Capture the cell that displays the provided text and extract its (x, y) central coordinate. 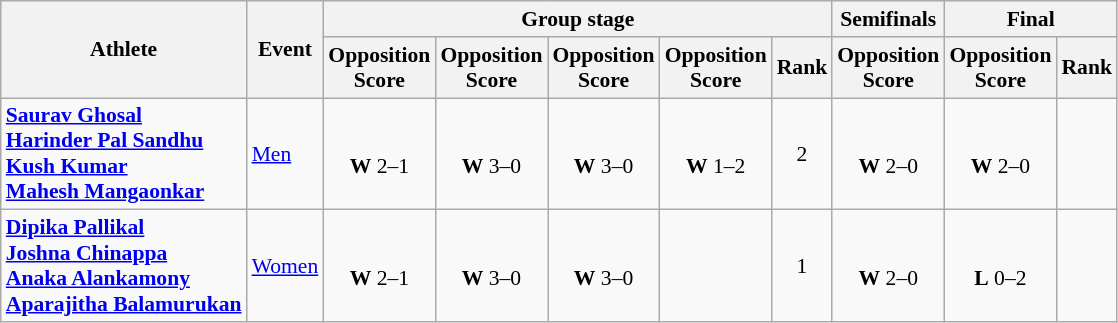
Saurav GhosalHarinder Pal SandhuKush KumarMahesh Mangaonkar (124, 154)
L 0–2 (1000, 266)
Women (286, 266)
Men (286, 154)
Dipika PallikalJoshna ChinappaAnaka AlankamonyAparajitha Balamurukan (124, 266)
Athlete (124, 50)
Group stage (578, 19)
2 (802, 154)
Final (1030, 19)
Semifinals (888, 19)
W 1–2 (716, 154)
1 (802, 266)
Event (286, 50)
